Scan for the cell matching the given text and deliver its [X, Y] coordinate at center. 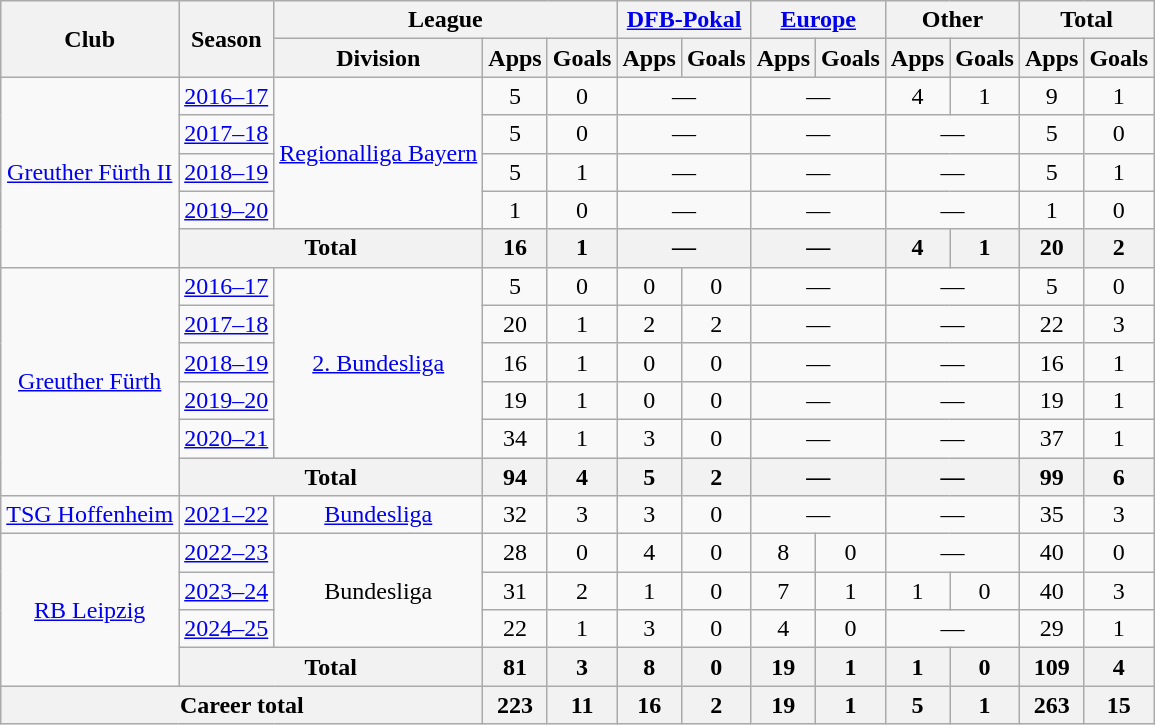
Greuther Fürth II [90, 172]
2023–24 [226, 591]
Career total [242, 705]
Season [226, 39]
37 [1051, 438]
Greuther Fürth [90, 381]
2020–21 [226, 438]
6 [1119, 477]
2. Bundesliga [378, 362]
99 [1051, 477]
34 [515, 438]
Club [90, 39]
15 [1119, 705]
RB Leipzig [90, 610]
Other [952, 20]
32 [515, 515]
81 [515, 667]
Europe [818, 20]
TSG Hoffenheim [90, 515]
28 [515, 553]
9 [1051, 96]
2021–22 [226, 515]
Division [378, 58]
11 [582, 705]
2024–25 [226, 629]
7 [783, 591]
109 [1051, 667]
League [446, 20]
94 [515, 477]
Regionalliga Bayern [378, 153]
263 [1051, 705]
31 [515, 591]
35 [1051, 515]
223 [515, 705]
2022–23 [226, 553]
29 [1051, 629]
DFB-Pokal [684, 20]
